Search for the cell housing the specified text and yield its [x, y] center coordinate. 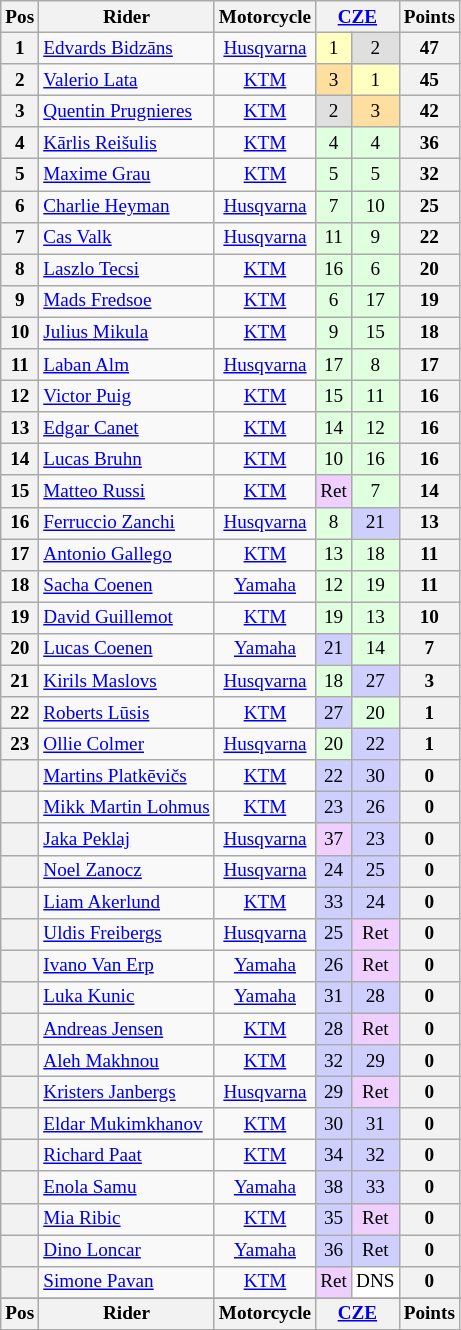
Sacha Coenen [127, 586]
Eldar Mukimkhanov [127, 1124]
Jaka Peklaj [127, 839]
Roberts Lūsis [127, 713]
Kirils Maslovs [127, 681]
Kārlis Reišulis [127, 143]
45 [429, 80]
Simone Pavan [127, 1282]
Quentin Prugnieres [127, 111]
Uldis Freibergs [127, 934]
Victor Puig [127, 396]
Valerio Lata [127, 80]
Maxime Grau [127, 175]
47 [429, 48]
37 [334, 839]
DNS [376, 1282]
Dino Loncar [127, 1251]
Edgar Canet [127, 428]
Mia Ribic [127, 1219]
Luka Kunic [127, 997]
Martins Platkēvičs [127, 776]
Lucas Bruhn [127, 460]
Laban Alm [127, 365]
Laszlo Tecsi [127, 270]
Ferruccio Zanchi [127, 523]
Liam Akerlund [127, 902]
Andreas Jensen [127, 1029]
Cas Valk [127, 238]
Enola Samu [127, 1187]
Antonio Gallego [127, 554]
Richard Paat [127, 1156]
35 [334, 1219]
Kristers Janbergs [127, 1092]
Mads Fredsoe [127, 301]
Aleh Makhnou [127, 1061]
Ollie Colmer [127, 744]
Noel Zanocz [127, 871]
David Guillemot [127, 618]
Edvards Bidzāns [127, 48]
Lucas Coenen [127, 649]
Matteo Russi [127, 491]
Julius Mikula [127, 333]
Mikk Martin Lohmus [127, 808]
42 [429, 111]
34 [334, 1156]
Charlie Heyman [127, 206]
38 [334, 1187]
Ivano Van Erp [127, 966]
